Pinpoint the cell where the given text exists, returning its [x, y] midpoint coordinate. 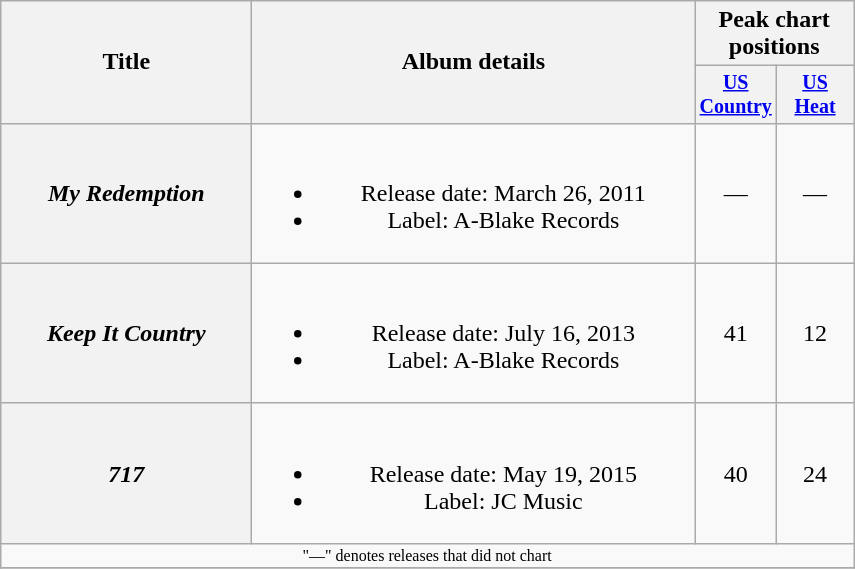
Release date: July 16, 2013Label: A-Blake Records [474, 333]
Release date: May 19, 2015Label: JC Music [474, 473]
"—" denotes releases that did not chart [428, 555]
Keep It Country [126, 333]
US Country [736, 94]
41 [736, 333]
40 [736, 473]
Peak chartpositions [774, 34]
Title [126, 62]
US Heat [816, 94]
Album details [474, 62]
24 [816, 473]
12 [816, 333]
My Redemption [126, 193]
Release date: March 26, 2011Label: A-Blake Records [474, 193]
717 [126, 473]
